Pinpoint the cell where the given text exists, returning its (x, y) midpoint coordinate. 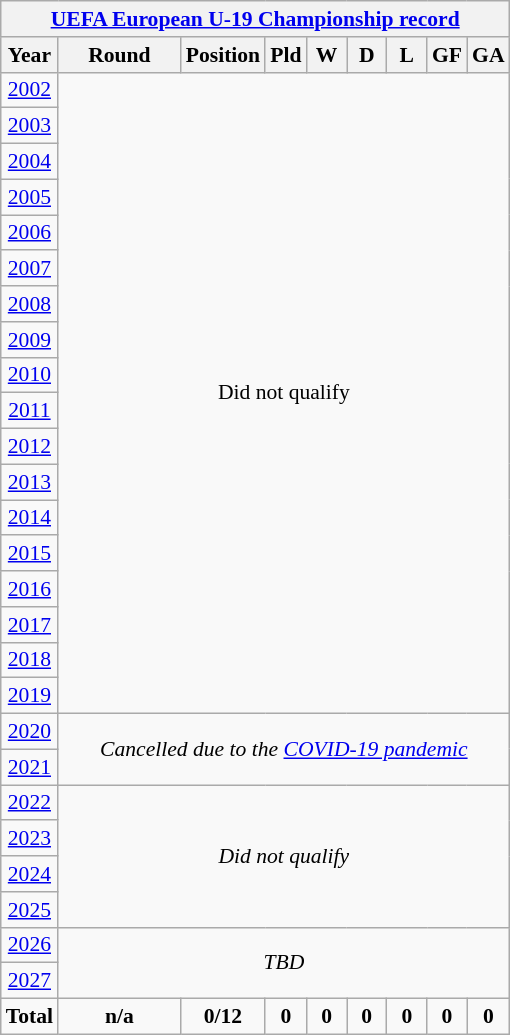
Total (30, 1017)
2009 (30, 340)
2020 (30, 732)
D (367, 55)
2008 (30, 304)
2027 (30, 981)
2016 (30, 589)
2024 (30, 874)
UEFA European U-19 Championship record (256, 19)
2018 (30, 660)
2005 (30, 197)
2007 (30, 269)
L (407, 55)
2010 (30, 375)
Pld (286, 55)
2021 (30, 767)
2017 (30, 625)
2023 (30, 839)
2012 (30, 447)
2015 (30, 554)
W (327, 55)
2013 (30, 482)
2003 (30, 126)
2006 (30, 233)
Cancelled due to the COVID-19 pandemic (284, 750)
Position (223, 55)
TBD (284, 962)
2011 (30, 411)
2022 (30, 803)
2019 (30, 696)
n/a (120, 1017)
2025 (30, 910)
Year (30, 55)
GA (488, 55)
0/12 (223, 1017)
GF (447, 55)
2002 (30, 90)
2026 (30, 945)
Round (120, 55)
2004 (30, 162)
2014 (30, 518)
